Return the [x, y] coordinate for the center point of the cell that contains the specified text.  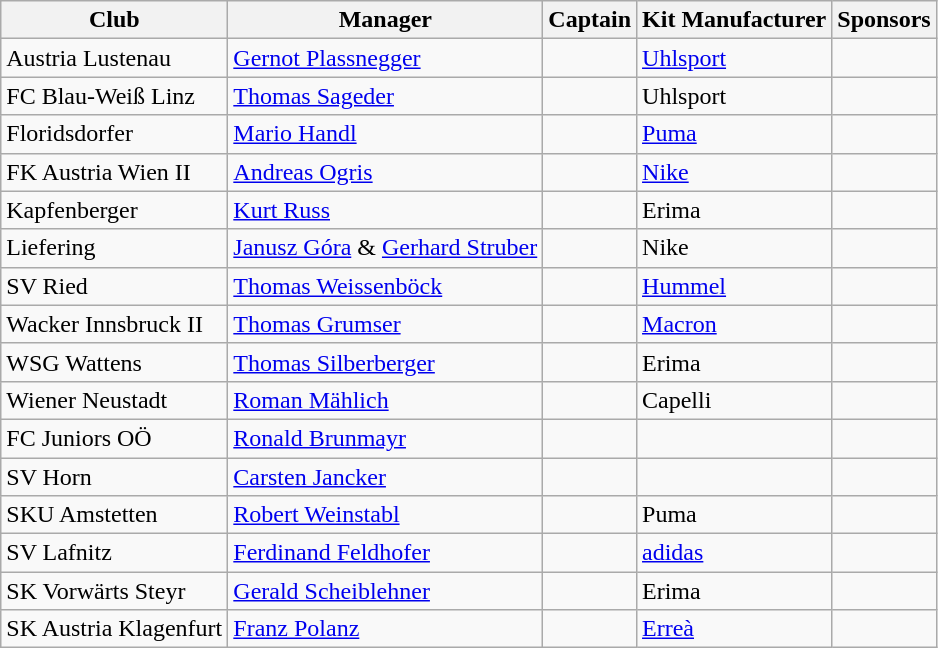
SK Vorwärts Steyr [114, 591]
Thomas Weissenböck [386, 286]
SV Ried [114, 286]
Robert Weinstabl [386, 515]
Hummel [734, 286]
Kit Manufacturer [734, 20]
Ferdinand Feldhofer [386, 553]
FC Juniors OÖ [114, 438]
Macron [734, 324]
Janusz Góra & Gerhard Struber [386, 248]
Gerald Scheiblehner [386, 591]
FK Austria Wien II [114, 172]
Austria Lustenau [114, 58]
Roman Mählich [386, 400]
Manager [386, 20]
Wiener Neustadt [114, 400]
Thomas Grumser [386, 324]
Gernot Plassnegger [386, 58]
SV Horn [114, 477]
Carsten Jancker [386, 477]
Captain [590, 20]
SV Lafnitz [114, 553]
Liefering [114, 248]
Erreà [734, 629]
Kapfenberger [114, 210]
Thomas Sageder [386, 96]
SK Austria Klagenfurt [114, 629]
Capelli [734, 400]
Ronald Brunmayr [386, 438]
SKU Amstetten [114, 515]
Thomas Silberberger [386, 362]
adidas [734, 553]
Andreas Ogris [386, 172]
FC Blau-Weiß Linz [114, 96]
Floridsdorfer [114, 134]
Kurt Russ [386, 210]
Franz Polanz [386, 629]
Sponsors [884, 20]
Mario Handl [386, 134]
Club [114, 20]
Wacker Innsbruck II [114, 324]
WSG Wattens [114, 362]
